Capture the cell that displays the provided text and extract its (x, y) central coordinate. 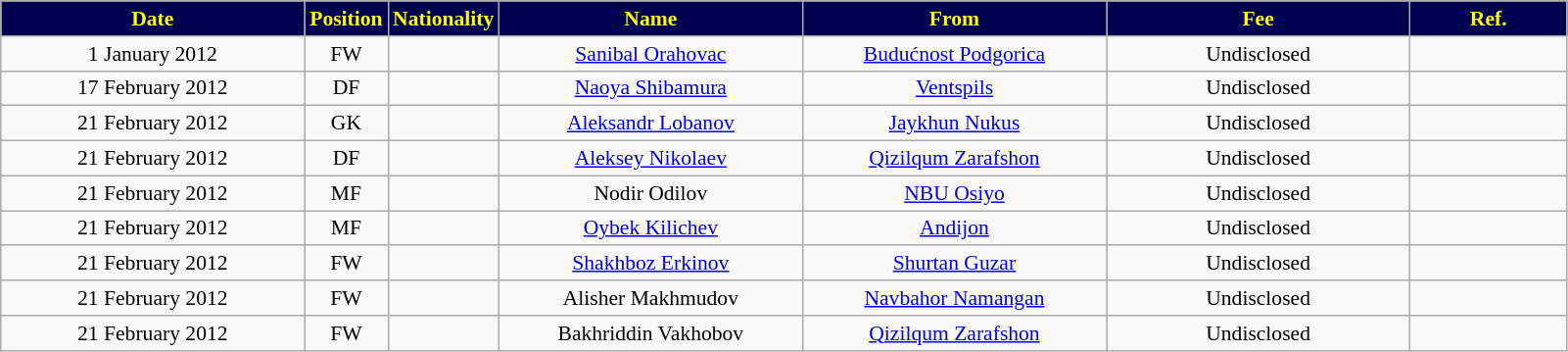
Aleksey Nikolaev (650, 159)
17 February 2012 (153, 88)
Alisher Makhmudov (650, 298)
Sanibal Orahovac (650, 54)
Bakhriddin Vakhobov (650, 333)
Nationality (443, 19)
Name (650, 19)
Ventspils (954, 88)
Jaykhun Nukus (954, 124)
Oybek Kilichev (650, 228)
Nodir Odilov (650, 193)
Ref. (1489, 19)
Fee (1259, 19)
GK (347, 124)
Position (347, 19)
From (954, 19)
NBU Osiyo (954, 193)
Shurtan Guzar (954, 264)
Naoya Shibamura (650, 88)
Aleksandr Lobanov (650, 124)
Shakhboz Erkinov (650, 264)
Navbahor Namangan (954, 298)
Budućnost Podgorica (954, 54)
Date (153, 19)
Andijon (954, 228)
1 January 2012 (153, 54)
